Identify which cell holds the provided text, then report its (x, y) central coordinate. 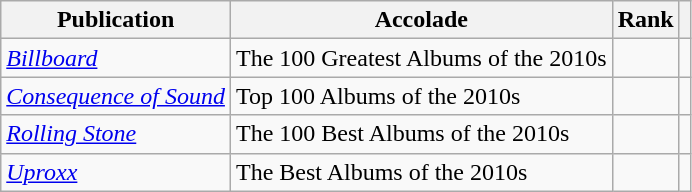
Rank (646, 20)
Top 100 Albums of the 2010s (421, 96)
The 100 Best Albums of the 2010s (421, 134)
Consequence of Sound (116, 96)
Uproxx (116, 172)
The 100 Greatest Albums of the 2010s (421, 58)
Accolade (421, 20)
Rolling Stone (116, 134)
The Best Albums of the 2010s (421, 172)
Publication (116, 20)
Billboard (116, 58)
